Pinpoint the cell where the given text exists, returning its (x, y) midpoint coordinate. 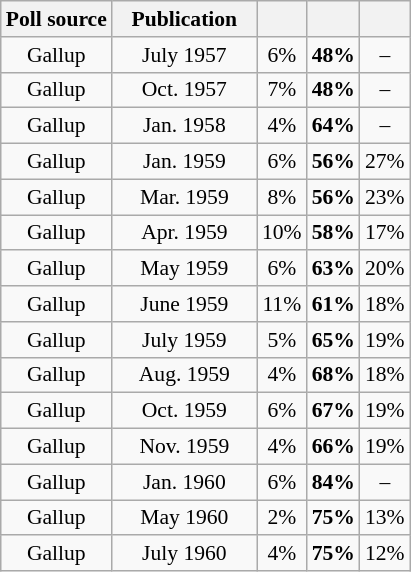
Jan. 1959 (184, 162)
11% (282, 304)
May 1960 (184, 518)
27% (385, 162)
84% (334, 482)
23% (385, 197)
Jan. 1960 (184, 482)
Mar. 1959 (184, 197)
65% (334, 340)
58% (334, 233)
10% (282, 233)
Oct. 1959 (184, 411)
Oct. 1957 (184, 90)
8% (282, 197)
68% (334, 375)
2% (282, 518)
5% (282, 340)
Jan. 1958 (184, 126)
67% (334, 411)
13% (385, 518)
May 1959 (184, 269)
63% (334, 269)
Nov. 1959 (184, 447)
61% (334, 304)
Publication (184, 19)
July 1960 (184, 554)
Apr. 1959 (184, 233)
12% (385, 554)
June 1959 (184, 304)
July 1959 (184, 340)
Aug. 1959 (184, 375)
Poll source (56, 19)
66% (334, 447)
July 1957 (184, 55)
17% (385, 233)
7% (282, 90)
20% (385, 269)
64% (334, 126)
